From the cell containing the given text, extract its center point as (x, y) coordinate. 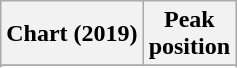
Peakposition (189, 34)
Chart (2019) (72, 34)
